Locate the cell with the specified text and output its [x, y] center coordinate. 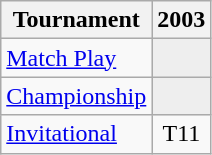
Championship [76, 96]
T11 [182, 134]
Tournament [76, 20]
Match Play [76, 58]
Invitational [76, 134]
2003 [182, 20]
